Detect which cell encompasses the target text, then output its [X, Y] center coordinate. 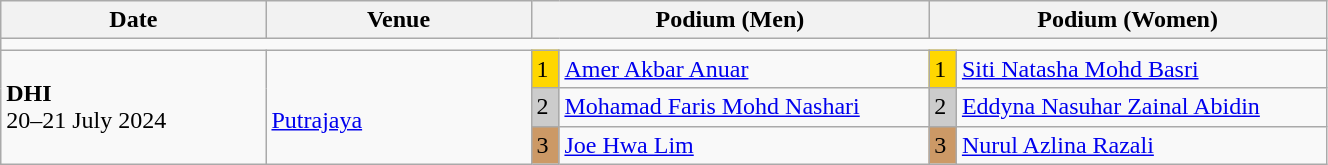
Joe Hwa Lim [744, 145]
Podium (Women) [1128, 20]
Date [134, 20]
Amer Akbar Anuar [744, 69]
Podium (Men) [730, 20]
DHI 20–21 July 2024 [134, 107]
Eddyna Nasuhar Zainal Abidin [1141, 107]
Siti Natasha Mohd Basri [1141, 69]
Mohamad Faris Mohd Nashari [744, 107]
Putrajaya [398, 107]
Venue [398, 20]
Nurul Azlina Razali [1141, 145]
